Find where the given text appears and provide that cell's center as (X, Y) coordinate. 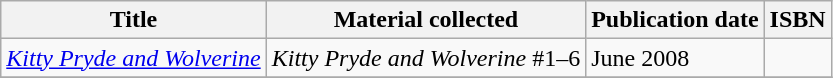
Publication date (675, 20)
Title (134, 20)
Kitty Pryde and Wolverine #1–6 (426, 58)
Kitty Pryde and Wolverine (134, 58)
June 2008 (675, 58)
Material collected (426, 20)
ISBN (798, 20)
